Determine the (X, Y) coordinate at the center of the cell enclosing the given text.  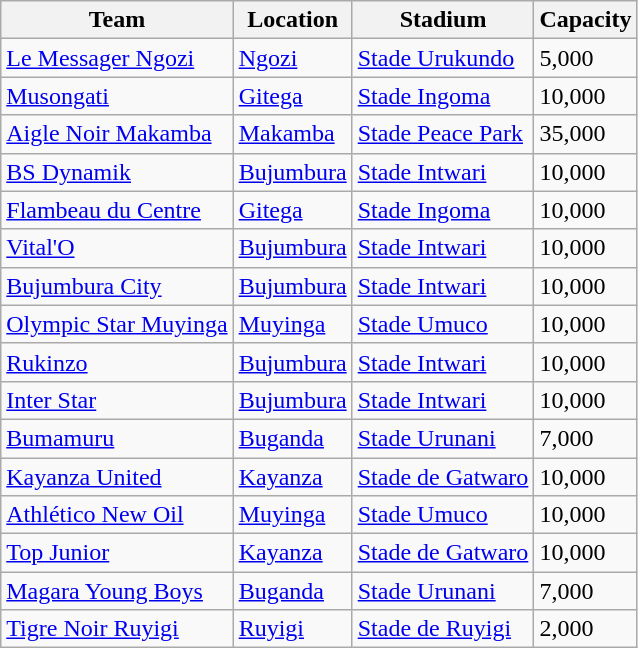
5,000 (586, 58)
Flambeau du Centre (117, 210)
Top Junior (117, 553)
Stade Urukundo (443, 58)
Ruyigi (292, 629)
Tigre Noir Ruyigi (117, 629)
Makamba (292, 134)
Location (292, 20)
Stadium (443, 20)
Stade de Ruyigi (443, 629)
Olympic Star Muyinga (117, 324)
Capacity (586, 20)
Musongati (117, 96)
2,000 (586, 629)
Stade Peace Park (443, 134)
Bumamuru (117, 438)
Magara Young Boys (117, 591)
Bujumbura City (117, 286)
Le Messager Ngozi (117, 58)
Athlético New Oil (117, 515)
Inter Star (117, 400)
35,000 (586, 134)
Team (117, 20)
Kayanza United (117, 477)
Rukinzo (117, 362)
Ngozi (292, 58)
Vital'O (117, 248)
BS Dynamik (117, 172)
Aigle Noir Makamba (117, 134)
